Identify which cell holds the provided text, then report its (x, y) central coordinate. 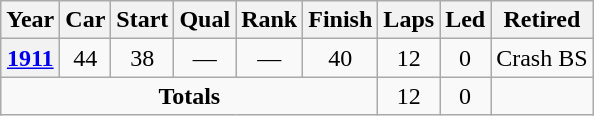
Rank (270, 20)
Laps (409, 20)
Car (86, 20)
Retired (542, 20)
Crash BS (542, 58)
Year (30, 20)
Qual (205, 20)
Start (142, 20)
44 (86, 58)
1911 (30, 58)
40 (340, 58)
Finish (340, 20)
Led (466, 20)
Totals (190, 96)
38 (142, 58)
